Scan for the cell matching the given text and deliver its [X, Y] coordinate at center. 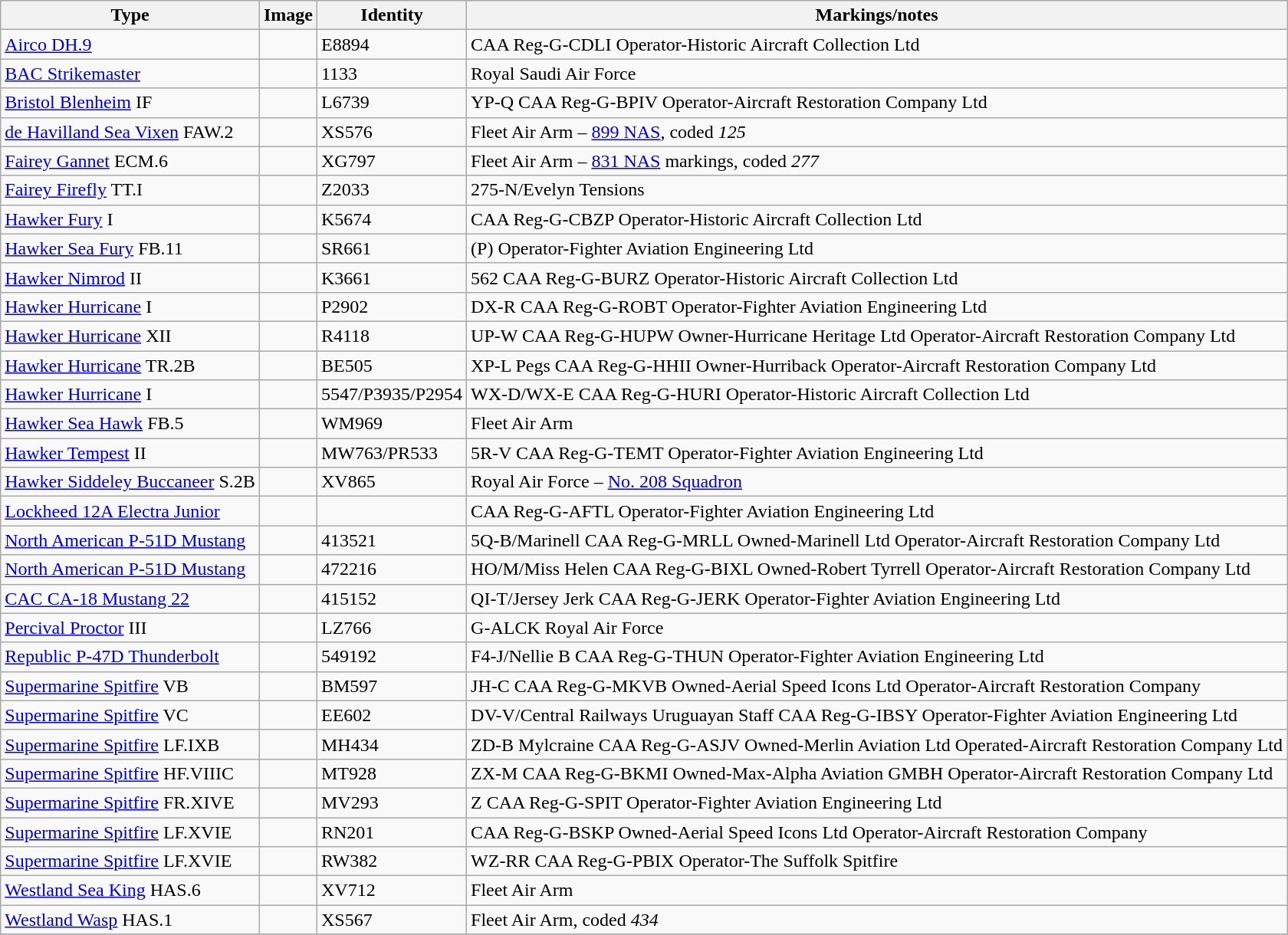
MW763/PR533 [391, 453]
BAC Strikemaster [130, 74]
K3661 [391, 277]
5Q-B/Marinell CAA Reg-G-MRLL Owned-Marinell Ltd Operator-Aircraft Restoration Company Ltd [877, 540]
SR661 [391, 248]
CAA Reg-G-BSKP Owned-Aerial Speed Icons Ltd Operator-Aircraft Restoration Company [877, 832]
Hawker Siddeley Buccaneer S.2B [130, 482]
5R-V CAA Reg-G-TEMT Operator-Fighter Aviation Engineering Ltd [877, 453]
XV712 [391, 891]
QI-T/Jersey Jerk CAA Reg-G-JERK Operator-Fighter Aviation Engineering Ltd [877, 599]
MV293 [391, 802]
(P) Operator-Fighter Aviation Engineering Ltd [877, 248]
XS567 [391, 920]
Bristol Blenheim IF [130, 103]
Supermarine Spitfire HF.VIIIC [130, 773]
XG797 [391, 161]
E8894 [391, 44]
Royal Saudi Air Force [877, 74]
DV-V/Central Railways Uruguayan Staff CAA Reg-G-IBSY Operator-Fighter Aviation Engineering Ltd [877, 715]
de Havilland Sea Vixen FAW.2 [130, 132]
XV865 [391, 482]
Lockheed 12A Electra Junior [130, 511]
Westland Sea King HAS.6 [130, 891]
XP-L Pegs CAA Reg-G-HHII Owner-Hurriback Operator-Aircraft Restoration Company Ltd [877, 366]
Identity [391, 15]
Type [130, 15]
Hawker Sea Hawk FB.5 [130, 424]
Supermarine Spitfire FR.XIVE [130, 802]
Supermarine Spitfire LF.IXB [130, 744]
HO/M/Miss Helen CAA Reg-G-BIXL Owned-Robert Tyrrell Operator-Aircraft Restoration Company Ltd [877, 569]
Royal Air Force – No. 208 Squadron [877, 482]
Image [288, 15]
549192 [391, 657]
Supermarine Spitfire VC [130, 715]
F4-J/Nellie B CAA Reg-G-THUN Operator-Fighter Aviation Engineering Ltd [877, 657]
275-N/Evelyn Tensions [877, 190]
472216 [391, 569]
CAA Reg-G-CBZP Operator-Historic Aircraft Collection Ltd [877, 219]
Z CAA Reg-G-SPIT Operator-Fighter Aviation Engineering Ltd [877, 802]
562 CAA Reg-G-BURZ Operator-Historic Aircraft Collection Ltd [877, 277]
Fairey Gannet ECM.6 [130, 161]
Fleet Air Arm – 831 NAS markings, coded 277 [877, 161]
P2902 [391, 307]
BE505 [391, 366]
WM969 [391, 424]
Hawker Hurricane XII [130, 336]
WX-D/WX-E CAA Reg-G-HURI Operator-Historic Aircraft Collection Ltd [877, 395]
JH-C CAA Reg-G-MKVB Owned-Aerial Speed Icons Ltd Operator-Aircraft Restoration Company [877, 686]
5547/P3935/P2954 [391, 395]
CAA Reg-G-CDLI Operator-Historic Aircraft Collection Ltd [877, 44]
LZ766 [391, 628]
Hawker Sea Fury FB.11 [130, 248]
K5674 [391, 219]
WZ-RR CAA Reg-G-PBIX Operator-The Suffolk Spitfire [877, 861]
Republic P-47D Thunderbolt [130, 657]
MH434 [391, 744]
Hawker Fury I [130, 219]
Hawker Hurricane TR.2B [130, 366]
Fairey Firefly TT.I [130, 190]
CAA Reg-G-AFTL Operator-Fighter Aviation Engineering Ltd [877, 511]
ZD-B Mylcraine CAA Reg-G-ASJV Owned-Merlin Aviation Ltd Operated-Aircraft Restoration Company Ltd [877, 744]
L6739 [391, 103]
Fleet Air Arm, coded 434 [877, 920]
1133 [391, 74]
CAC CA-18 Mustang 22 [130, 599]
Hawker Tempest II [130, 453]
G-ALCK Royal Air Force [877, 628]
Fleet Air Arm – 899 NAS, coded 125 [877, 132]
MT928 [391, 773]
BM597 [391, 686]
413521 [391, 540]
R4118 [391, 336]
ZX-M CAA Reg-G-BKMI Owned-Max-Alpha Aviation GMBH Operator-Aircraft Restoration Company Ltd [877, 773]
XS576 [391, 132]
Westland Wasp HAS.1 [130, 920]
Airco DH.9 [130, 44]
Z2033 [391, 190]
UP-W CAA Reg-G-HUPW Owner-Hurricane Heritage Ltd Operator-Aircraft Restoration Company Ltd [877, 336]
RW382 [391, 861]
Hawker Nimrod II [130, 277]
DX-R CAA Reg-G-ROBT Operator-Fighter Aviation Engineering Ltd [877, 307]
Percival Proctor III [130, 628]
415152 [391, 599]
Supermarine Spitfire VB [130, 686]
Markings/notes [877, 15]
EE602 [391, 715]
RN201 [391, 832]
YP-Q CAA Reg-G-BPIV Operator-Aircraft Restoration Company Ltd [877, 103]
